Locate the cell with the specified text and output its (x, y) center coordinate. 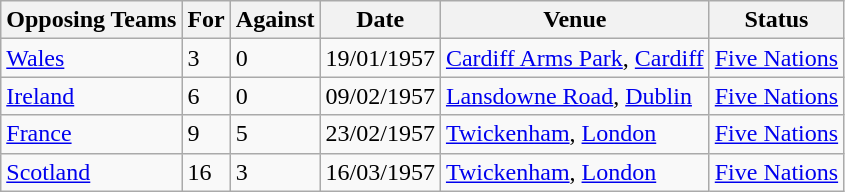
Cardiff Arms Park, Cardiff (574, 58)
Scotland (92, 172)
09/02/1957 (380, 96)
5 (275, 134)
Opposing Teams (92, 20)
France (92, 134)
Date (380, 20)
23/02/1957 (380, 134)
19/01/1957 (380, 58)
9 (206, 134)
Venue (574, 20)
Ireland (92, 96)
Wales (92, 58)
Lansdowne Road, Dublin (574, 96)
For (206, 20)
16/03/1957 (380, 172)
Against (275, 20)
Status (776, 20)
16 (206, 172)
6 (206, 96)
